Search for the cell housing the specified text and yield its [X, Y] center coordinate. 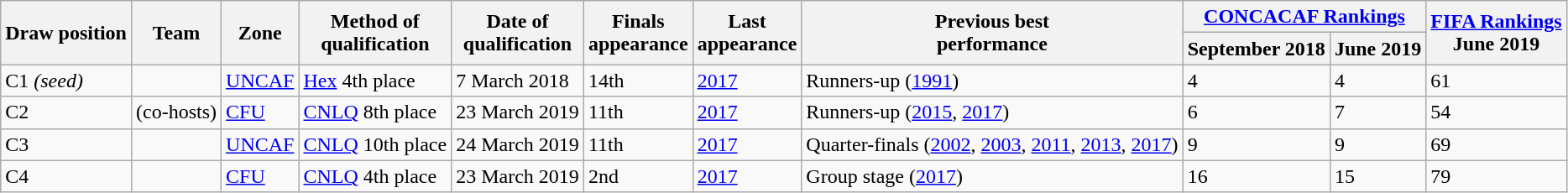
Draw position [66, 33]
CNLQ 8th place [375, 112]
CNLQ 10th place [375, 144]
79 [1496, 176]
24 March 2019 [518, 144]
15 [1377, 176]
C3 [66, 144]
CNLQ 4th place [375, 176]
Zone [260, 33]
2nd [638, 176]
C1 (seed) [66, 81]
Previous bestperformance [992, 33]
Team [176, 33]
Runners-up (2015, 2017) [992, 112]
(co-hosts) [176, 112]
FIFA RankingsJune 2019 [1496, 33]
7 [1377, 112]
Quarter-finals (2002, 2003, 2011, 2013, 2017) [992, 144]
7 March 2018 [518, 81]
C2 [66, 112]
Hex 4th place [375, 81]
16 [1256, 176]
Date ofqualification [518, 33]
Method ofqualification [375, 33]
CONCACAF Rankings [1304, 17]
September 2018 [1256, 49]
Runners-up (1991) [992, 81]
June 2019 [1377, 49]
14th [638, 81]
6 [1256, 112]
Finalsappearance [638, 33]
61 [1496, 81]
69 [1496, 144]
54 [1496, 112]
C4 [66, 176]
Lastappearance [747, 33]
Group stage (2017) [992, 176]
